Scan for the cell matching the given text and deliver its (x, y) coordinate at center. 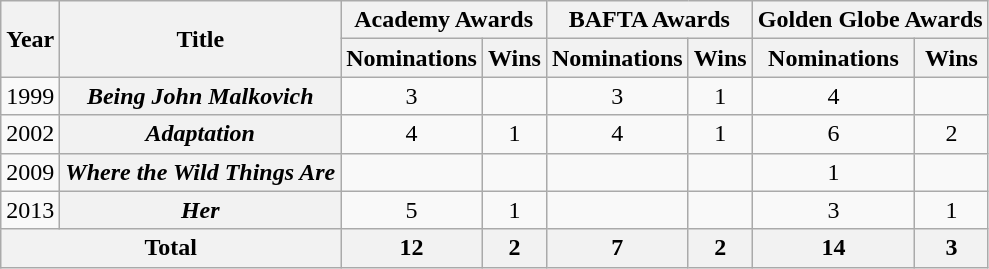
Adaptation (200, 134)
7 (617, 248)
Title (200, 39)
Golden Globe Awards (870, 20)
12 (412, 248)
Where the Wild Things Are (200, 172)
2009 (30, 172)
Being John Malkovich (200, 96)
5 (412, 210)
6 (834, 134)
Her (200, 210)
BAFTA Awards (649, 20)
2002 (30, 134)
Total (171, 248)
14 (834, 248)
Year (30, 39)
Academy Awards (444, 20)
1999 (30, 96)
2013 (30, 210)
